Find where the given text appears and provide that cell's center as (X, Y) coordinate. 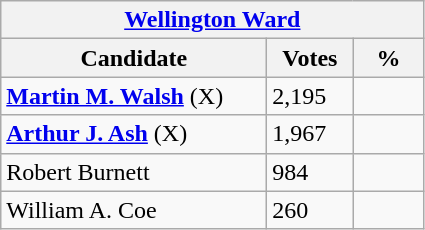
Robert Burnett (134, 172)
Martin M. Walsh (X) (134, 96)
Wellington Ward (212, 20)
William A. Coe (134, 210)
Candidate (134, 58)
984 (310, 172)
Arthur J. Ash (X) (134, 134)
Votes (310, 58)
% (388, 58)
1,967 (310, 134)
260 (310, 210)
2,195 (310, 96)
